Return (x, y) of the center of cell containing provided text 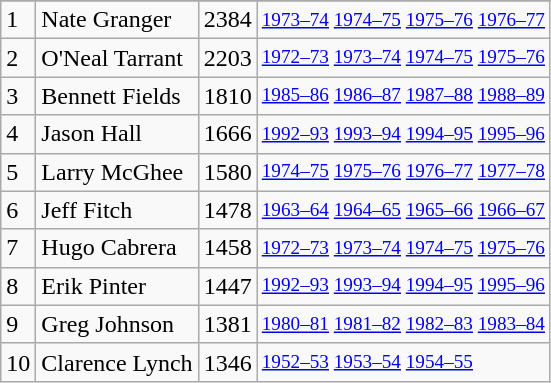
1973–74 1974–75 1975–76 1976–77 (403, 20)
2 (18, 58)
Erik Pinter (117, 286)
Larry McGhee (117, 172)
1980–81 1981–82 1982–83 1983–84 (403, 324)
5 (18, 172)
1346 (228, 362)
4 (18, 134)
Greg Johnson (117, 324)
1 (18, 20)
7 (18, 248)
1963–64 1964–65 1965–66 1966–67 (403, 210)
1952–53 1953–54 1954–55 (403, 362)
Bennett Fields (117, 96)
1458 (228, 248)
2203 (228, 58)
Nate Granger (117, 20)
10 (18, 362)
1447 (228, 286)
1666 (228, 134)
1810 (228, 96)
3 (18, 96)
Jason Hall (117, 134)
1478 (228, 210)
Jeff Fitch (117, 210)
O'Neal Tarrant (117, 58)
1985–86 1986–87 1987–88 1988–89 (403, 96)
9 (18, 324)
Hugo Cabrera (117, 248)
8 (18, 286)
1381 (228, 324)
1580 (228, 172)
6 (18, 210)
2384 (228, 20)
Clarence Lynch (117, 362)
1974–75 1975–76 1976–77 1977–78 (403, 172)
